Pinpoint the cell where the given text exists, returning its [X, Y] midpoint coordinate. 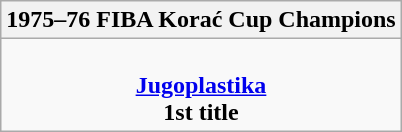
1975–76 FIBA Korać Cup Champions [201, 20]
Jugoplastika 1st title [201, 85]
